Determine the [x, y] coordinate at the center of the cell enclosing the given text.  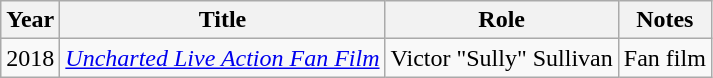
Uncharted Live Action Fan Film [222, 58]
Year [30, 20]
Notes [664, 20]
Role [502, 20]
Fan film [664, 58]
Title [222, 20]
2018 [30, 58]
Victor "Sully" Sullivan [502, 58]
